Provide the (X, Y) coordinate of the cell's center where the given text is located.  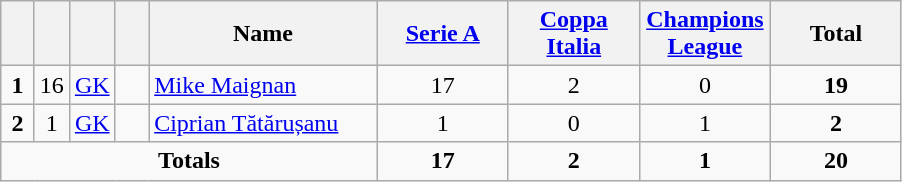
Name (264, 34)
Serie A (442, 34)
Totals (189, 161)
Ciprian Tătărușanu (264, 123)
Coppa Italia (574, 34)
19 (836, 85)
Champions League (704, 34)
Mike Maignan (264, 85)
Total (836, 34)
16 (52, 85)
20 (836, 161)
